Identify which cell holds the provided text, then report its (X, Y) central coordinate. 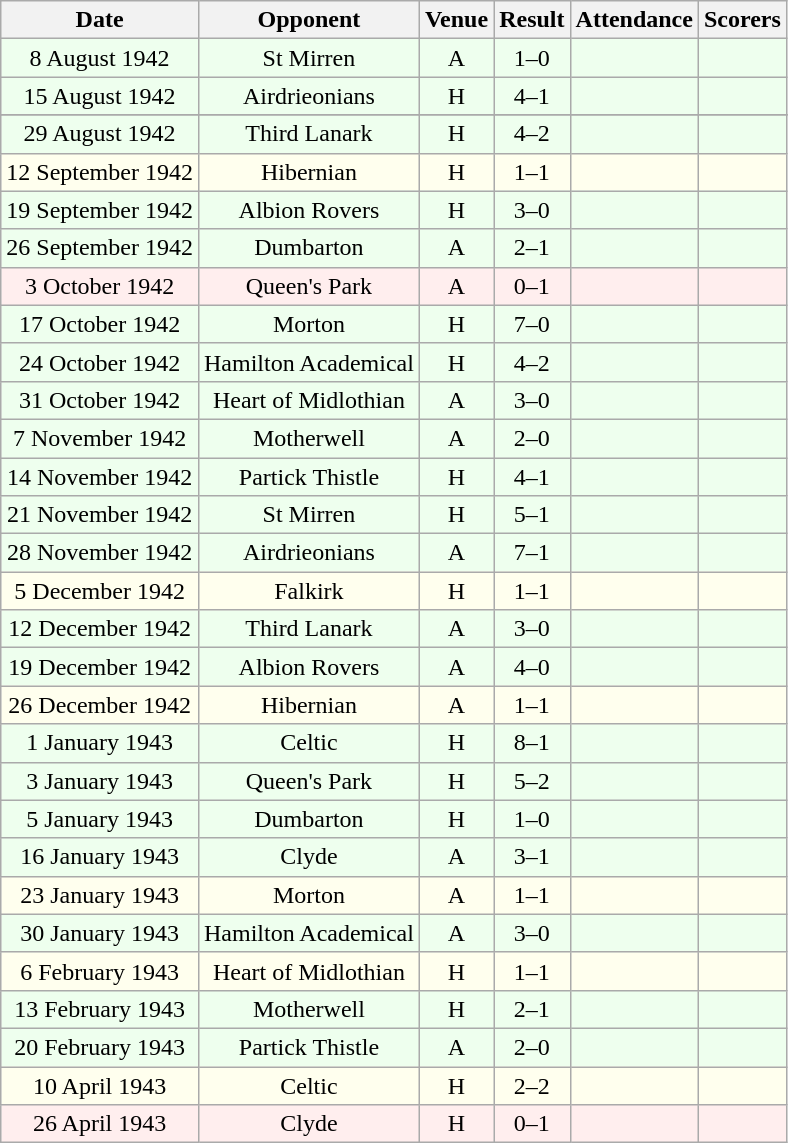
5 December 1942 (100, 591)
19 December 1942 (100, 667)
Date (100, 20)
3 January 1943 (100, 781)
19 September 1942 (100, 210)
Opponent (308, 20)
5–2 (532, 781)
31 October 1942 (100, 400)
8 August 1942 (100, 58)
20 February 1943 (100, 1047)
3–1 (532, 857)
26 December 1942 (100, 705)
21 November 1942 (100, 515)
26 April 1943 (100, 1124)
28 November 1942 (100, 553)
Venue (456, 20)
Falkirk (308, 591)
7–0 (532, 324)
Scorers (742, 20)
15 August 1942 (100, 96)
Attendance (634, 20)
30 January 1943 (100, 933)
Result (532, 20)
23 January 1943 (100, 895)
12 September 1942 (100, 172)
3 October 1942 (100, 286)
7 November 1942 (100, 438)
14 November 1942 (100, 477)
5 January 1943 (100, 819)
8–1 (532, 743)
4–0 (532, 667)
24 October 1942 (100, 362)
17 October 1942 (100, 324)
5–1 (532, 515)
16 January 1943 (100, 857)
26 September 1942 (100, 248)
13 February 1943 (100, 1009)
7–1 (532, 553)
1 January 1943 (100, 743)
10 April 1943 (100, 1085)
6 February 1943 (100, 971)
12 December 1942 (100, 629)
29 August 1942 (100, 134)
2–2 (532, 1085)
